Locate the cell with the specified text and output its [X, Y] center coordinate. 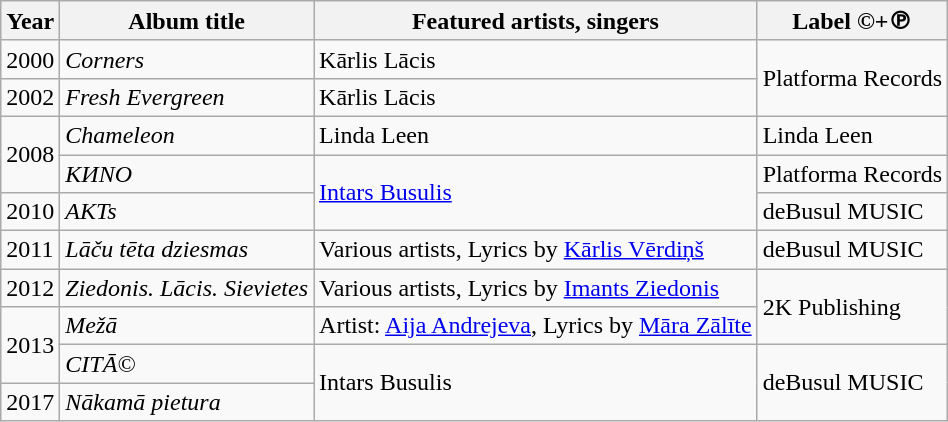
CITĀ© [187, 364]
AKTs [187, 212]
Various artists, Lyrics by Kārlis Vērdiņš [536, 250]
2013 [30, 345]
2017 [30, 402]
2012 [30, 288]
Nākamā pietura [187, 402]
Various artists, Lyrics by Imants Ziedonis [536, 288]
Year [30, 21]
2010 [30, 212]
Chameleon [187, 135]
2008 [30, 154]
Fresh Evergreen [187, 97]
Lāču tēta dziesmas [187, 250]
Mežā [187, 326]
2K Publishing [852, 307]
2000 [30, 59]
Featured artists, singers [536, 21]
Artist: Aija Andrejeva, Lyrics by Māra Zālīte [536, 326]
Label ©+℗ [852, 21]
2002 [30, 97]
2011 [30, 250]
Ziedonis. Lācis. Sievietes [187, 288]
KИNO [187, 173]
Corners [187, 59]
Album title [187, 21]
